Scan for the cell matching the given text and deliver its [x, y] coordinate at center. 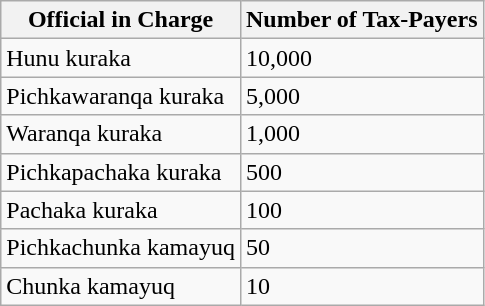
Pichkachunka kamayuq [121, 248]
500 [362, 172]
Pachaka kuraka [121, 210]
Hunu kuraka [121, 58]
Pichkawaranqa kuraka [121, 96]
100 [362, 210]
1,000 [362, 134]
5,000 [362, 96]
Pichkapachaka kuraka [121, 172]
50 [362, 248]
10 [362, 286]
Chunka kamayuq [121, 286]
Number of Tax-Payers [362, 20]
Waranqa kuraka [121, 134]
10,000 [362, 58]
Official in Charge [121, 20]
